Locate the cell with the specified text and output its (X, Y) center coordinate. 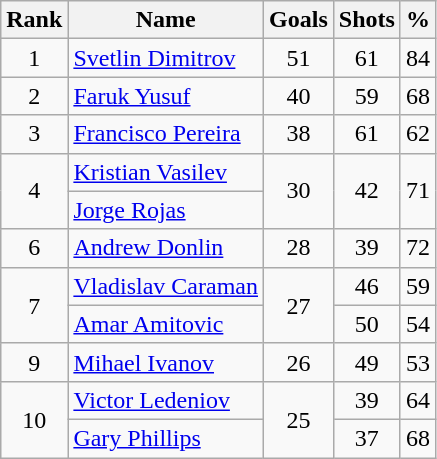
30 (299, 191)
Kristian Vasilev (166, 172)
4 (34, 191)
Rank (34, 20)
9 (34, 362)
54 (418, 324)
Name (166, 20)
27 (299, 305)
Francisco Pereira (166, 134)
3 (34, 134)
49 (366, 362)
37 (366, 438)
7 (34, 305)
25 (299, 419)
40 (299, 96)
46 (366, 286)
Faruk Yusuf (166, 96)
71 (418, 191)
Gary Phillips (166, 438)
Amar Amitovic (166, 324)
51 (299, 58)
Svetlin Dimitrov (166, 58)
50 (366, 324)
Goals (299, 20)
38 (299, 134)
42 (366, 191)
Victor Ledeniov (166, 400)
64 (418, 400)
28 (299, 248)
84 (418, 58)
26 (299, 362)
1 (34, 58)
10 (34, 419)
72 (418, 248)
62 (418, 134)
6 (34, 248)
2 (34, 96)
Vladislav Caraman (166, 286)
Andrew Donlin (166, 248)
Mihael Ivanov (166, 362)
Shots (366, 20)
% (418, 20)
53 (418, 362)
Jorge Rojas (166, 210)
